Extract the [x, y] coordinate from the center of the cell holding the provided text.  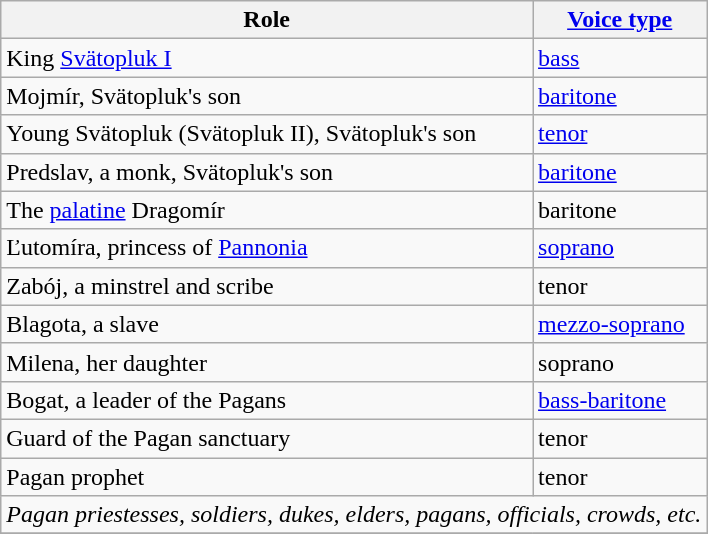
Ľutomíra, princess of Pannonia [267, 248]
Role [267, 20]
Zabój, a minstrel and scribe [267, 286]
Pagan prophet [267, 477]
Predslav, a monk, Svätopluk's son [267, 172]
bass-baritone [620, 400]
Young Svätopluk (Svätopluk II), Svätopluk's son [267, 134]
mezzo-soprano [620, 324]
Milena, her daughter [267, 362]
Voice type [620, 20]
King Svätopluk I [267, 58]
Pagan priestesses, soldiers, dukes, elders, pagans, officials, crowds, etc. [354, 515]
bass [620, 58]
Mojmír, Svätopluk's son [267, 96]
Blagota, a slave [267, 324]
The palatine Dragomír [267, 210]
Bogat, a leader of the Pagans [267, 400]
Guard of the Pagan sanctuary [267, 438]
